Capture the cell that displays the provided text and extract its (X, Y) central coordinate. 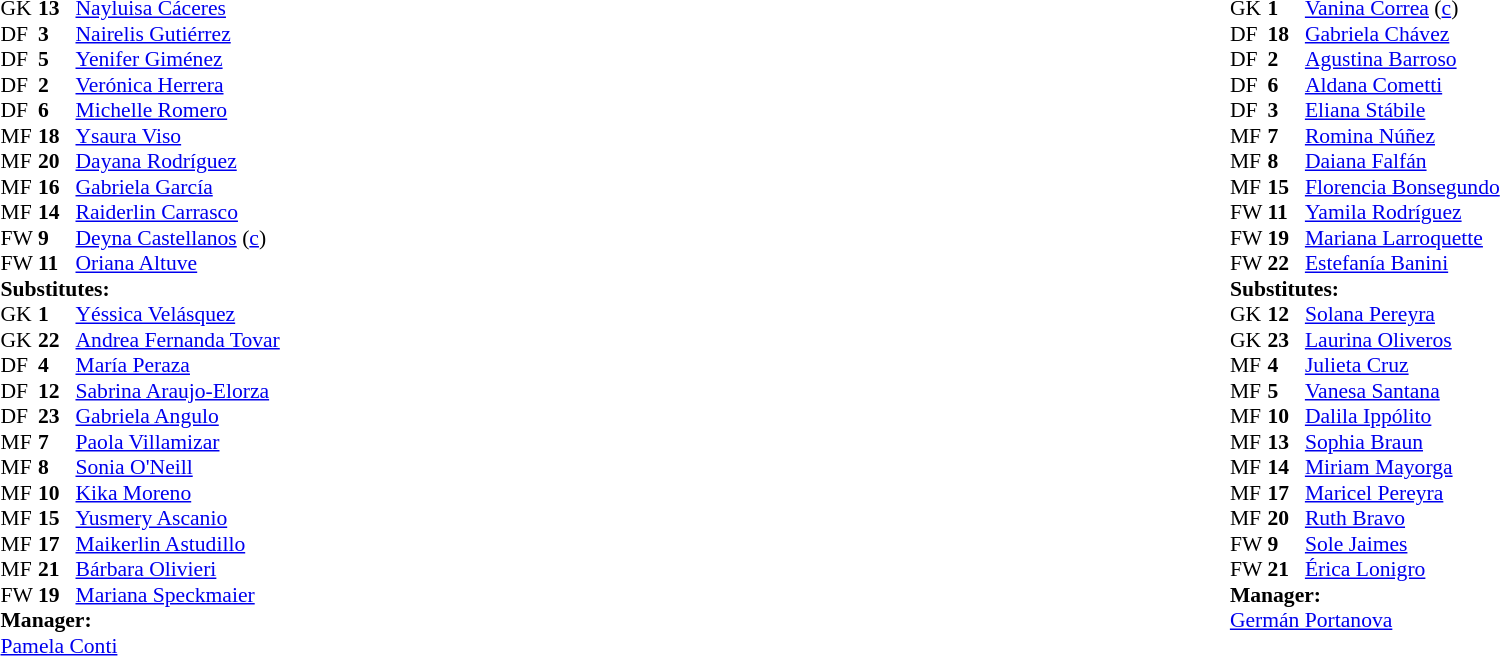
Agustina Barroso (1402, 59)
Nairelis Gutiérrez (178, 34)
Deyna Castellanos (c) (178, 238)
Andrea Fernanda Tovar (178, 340)
Yenifer Giménez (178, 59)
Solana Pereyra (1402, 315)
Dayana Rodríguez (178, 161)
Érica Lonigro (1402, 569)
13 (1286, 442)
Miriam Mayorga (1402, 467)
Germán Portanova (1365, 621)
Maikerlin Astudillo (178, 544)
Paola Villamizar (178, 442)
Florencia Bonsegundo (1402, 187)
Michelle Romero (178, 111)
Daiana Falfán (1402, 161)
Aldana Cometti (1402, 85)
Vanesa Santana (1402, 391)
16 (57, 187)
Ruth Bravo (1402, 519)
Mariana Speckmaier (178, 595)
Sole Jaimes (1402, 544)
Oriana Altuve (178, 263)
Laurina Oliveros (1402, 340)
Ysaura Viso (178, 136)
Kika Moreno (178, 493)
Raiderlin Carrasco (178, 213)
Sophia Braun (1402, 442)
Yéssica Velásquez (178, 315)
Gabriela Chávez (1402, 34)
Sonia O'Neill (178, 467)
Sabrina Araujo-Elorza (178, 391)
Gabriela García (178, 187)
Maricel Pereyra (1402, 493)
Estefanía Banini (1402, 263)
Verónica Herrera (178, 85)
Gabriela Angulo (178, 417)
Yamila Rodríguez (1402, 213)
Dalila Ippólito (1402, 417)
María Peraza (178, 365)
Julieta Cruz (1402, 365)
Romina Núñez (1402, 136)
1 (57, 315)
Mariana Larroquette (1402, 238)
Eliana Stábile (1402, 111)
Yusmery Ascanio (178, 519)
Bárbara Olivieri (178, 569)
